From the cell containing the given text, extract its center point as (X, Y) coordinate. 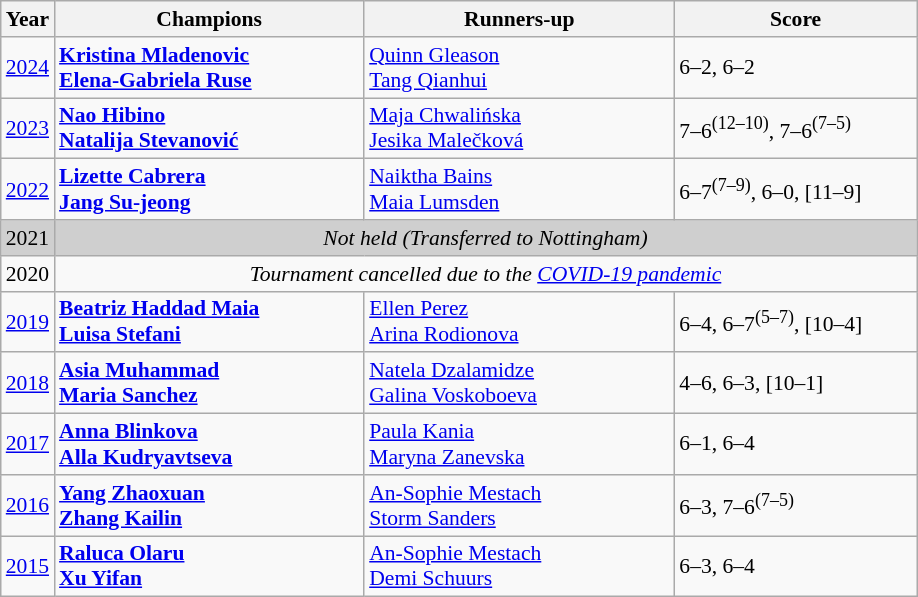
2016 (28, 506)
Ellen Perez Arina Rodionova (519, 322)
Runners-up (519, 19)
2015 (28, 566)
Natela Dzalamidze Galina Voskoboeva (519, 384)
Nao Hibino Natalija Stevanović (209, 128)
Tournament cancelled due to the COVID-19 pandemic (486, 274)
Paula Kania Maryna Zanevska (519, 444)
An-Sophie Mestach Storm Sanders (519, 506)
2018 (28, 384)
2022 (28, 190)
2023 (28, 128)
4–6, 6–3, [10–1] (796, 384)
6–2, 6–2 (796, 68)
2019 (28, 322)
6–1, 6–4 (796, 444)
Score (796, 19)
Naiktha Bains Maia Lumsden (519, 190)
6–7(7–9), 6–0, [11–9] (796, 190)
2021 (28, 238)
Lizette Cabrera Jang Su-jeong (209, 190)
6–4, 6–7(5–7), [10–4] (796, 322)
Champions (209, 19)
Yang Zhaoxuan Zhang Kailin (209, 506)
2024 (28, 68)
Maja Chwalińska Jesika Malečková (519, 128)
Beatriz Haddad Maia Luisa Stefani (209, 322)
Raluca Olaru Xu Yifan (209, 566)
Year (28, 19)
6–3, 7–6(7–5) (796, 506)
An-Sophie Mestach Demi Schuurs (519, 566)
Quinn Gleason Tang Qianhui (519, 68)
2017 (28, 444)
Not held (Transferred to Nottingham) (486, 238)
2020 (28, 274)
Kristina Mladenovic Elena-Gabriela Ruse (209, 68)
Asia Muhammad Maria Sanchez (209, 384)
Anna Blinkova Alla Kudryavtseva (209, 444)
6–3, 6–4 (796, 566)
7–6(12–10), 7–6(7–5) (796, 128)
